Scan for the cell matching the given text and deliver its (x, y) coordinate at center. 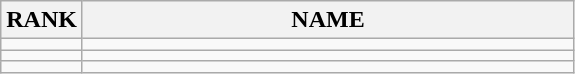
NAME (328, 20)
RANK (42, 20)
